Scan for the cell matching the given text and deliver its (X, Y) coordinate at center. 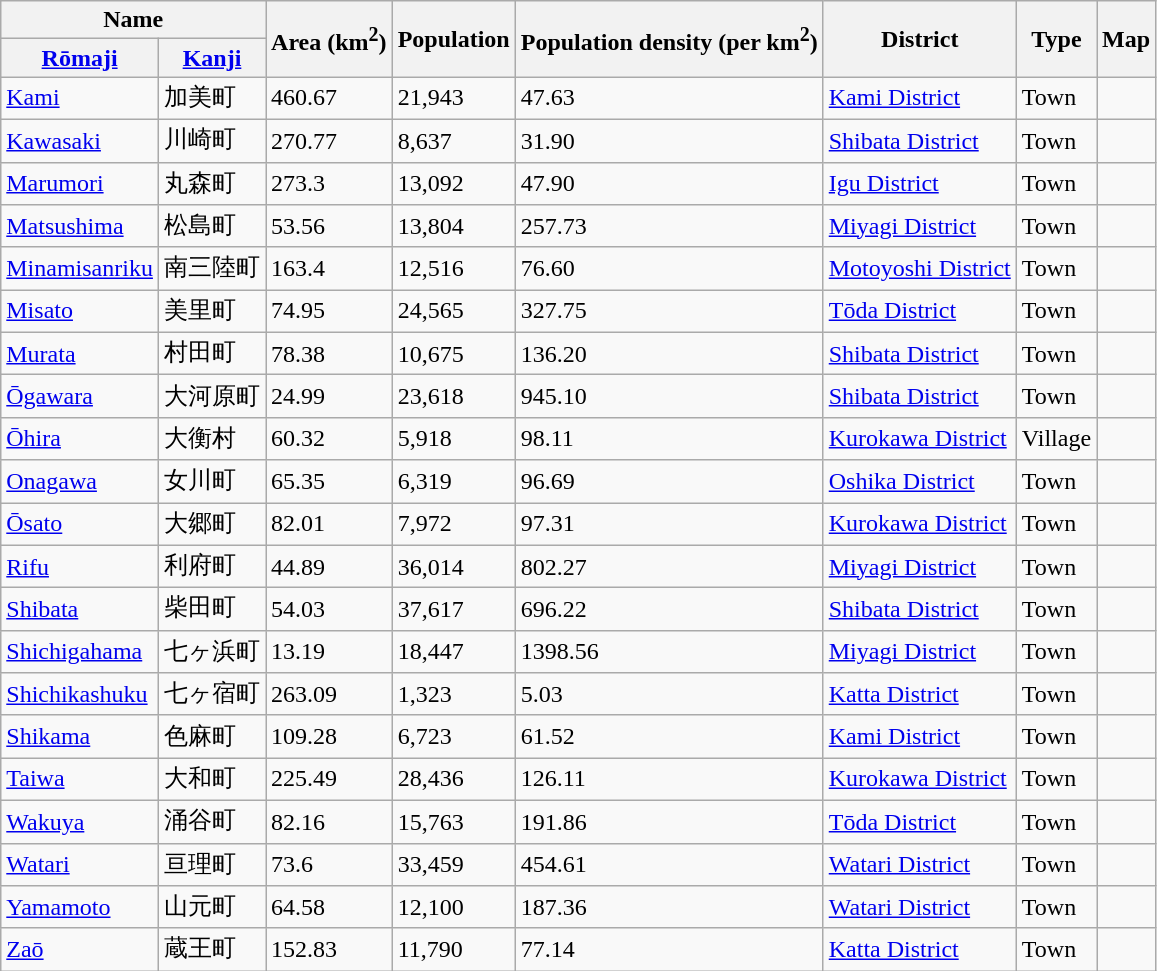
47.90 (669, 184)
802.27 (669, 566)
97.31 (669, 524)
76.60 (669, 268)
12,516 (454, 268)
Yamamoto (80, 908)
Shichikashuku (80, 694)
Taiwa (80, 780)
Minamisanriku (80, 268)
152.83 (330, 950)
丸森町 (212, 184)
31.90 (669, 140)
利府町 (212, 566)
Kawasaki (80, 140)
大和町 (212, 780)
136.20 (669, 354)
Ōsato (80, 524)
13,804 (454, 226)
74.95 (330, 312)
Area (km2) (330, 39)
21,943 (454, 98)
24.99 (330, 396)
山元町 (212, 908)
大河原町 (212, 396)
257.73 (669, 226)
10,675 (454, 354)
65.35 (330, 482)
Kanji (212, 58)
77.14 (669, 950)
村田町 (212, 354)
Kami (80, 98)
64.58 (330, 908)
柴田町 (212, 610)
川崎町 (212, 140)
60.32 (330, 438)
47.63 (669, 98)
53.56 (330, 226)
涌谷町 (212, 822)
美里町 (212, 312)
加美町 (212, 98)
Wakuya (80, 822)
36,014 (454, 566)
945.10 (669, 396)
82.01 (330, 524)
松島町 (212, 226)
Shichigahama (80, 652)
96.69 (669, 482)
南三陸町 (212, 268)
696.22 (669, 610)
Onagawa (80, 482)
Rōmaji (80, 58)
Murata (80, 354)
73.6 (330, 864)
13.19 (330, 652)
女川町 (212, 482)
大衡村 (212, 438)
6,319 (454, 482)
Type (1056, 39)
七ヶ浜町 (212, 652)
5.03 (669, 694)
亘理町 (212, 864)
23,618 (454, 396)
28,436 (454, 780)
Marumori (80, 184)
44.89 (330, 566)
61.52 (669, 736)
8,637 (454, 140)
33,459 (454, 864)
Map (1126, 39)
Oshika District (920, 482)
191.86 (669, 822)
Name (134, 20)
273.3 (330, 184)
24,565 (454, 312)
225.49 (330, 780)
5,918 (454, 438)
Ōhira (80, 438)
District (920, 39)
Matsushima (80, 226)
Igu District (920, 184)
1398.56 (669, 652)
Shikama (80, 736)
54.03 (330, 610)
Zaō (80, 950)
13,092 (454, 184)
色麻町 (212, 736)
Watari (80, 864)
98.11 (669, 438)
78.38 (330, 354)
15,763 (454, 822)
Misato (80, 312)
Population (454, 39)
6,723 (454, 736)
82.16 (330, 822)
263.09 (330, 694)
460.67 (330, 98)
Village (1056, 438)
454.61 (669, 864)
蔵王町 (212, 950)
七ヶ宿町 (212, 694)
Ōgawara (80, 396)
270.77 (330, 140)
109.28 (330, 736)
187.36 (669, 908)
12,100 (454, 908)
18,447 (454, 652)
Population density (per km2) (669, 39)
126.11 (669, 780)
7,972 (454, 524)
Rifu (80, 566)
Motoyoshi District (920, 268)
Shibata (80, 610)
163.4 (330, 268)
37,617 (454, 610)
327.75 (669, 312)
1,323 (454, 694)
大郷町 (212, 524)
11,790 (454, 950)
